Determine the (x, y) coordinate at the center of the cell enclosing the given text.  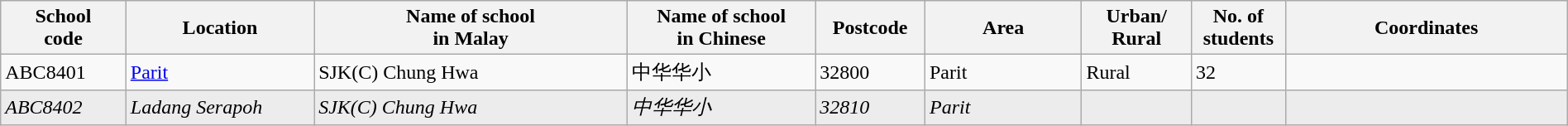
32 (1238, 73)
Location (220, 28)
No. ofstudents (1238, 28)
32800 (870, 73)
ABC8401 (64, 73)
Rural (1136, 73)
ABC8402 (64, 108)
Name of schoolin Malay (471, 28)
Area (1002, 28)
Postcode (870, 28)
32810 (870, 108)
Ladang Serapoh (220, 108)
Coordinates (1426, 28)
Name of schoolin Chinese (721, 28)
Urban/Rural (1136, 28)
Schoolcode (64, 28)
